Extract the [x, y] coordinate from the center of the cell holding the provided text.  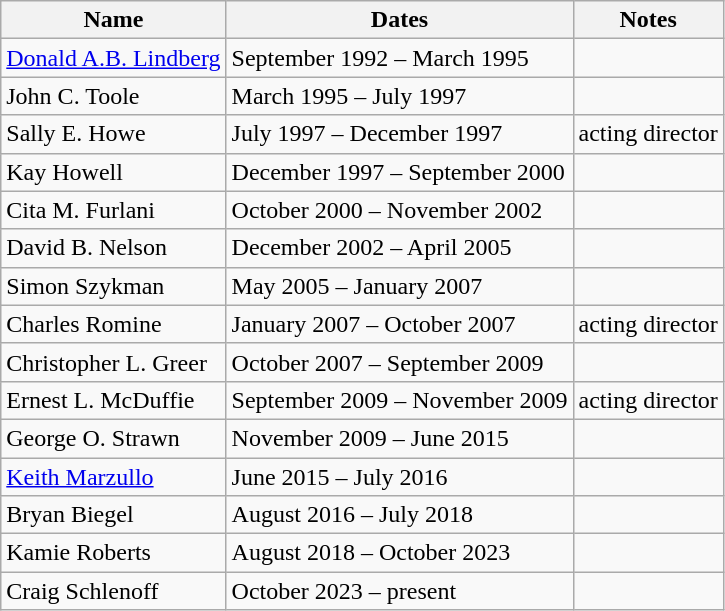
January 2007 – October 2007 [400, 324]
June 2015 – July 2016 [400, 477]
Charles Romine [114, 324]
March 1995 – July 1997 [400, 96]
October 2000 – November 2002 [400, 210]
Cita M. Furlani [114, 210]
Name [114, 20]
Sally E. Howe [114, 134]
Craig Schlenoff [114, 591]
November 2009 – June 2015 [400, 438]
Christopher L. Greer [114, 362]
October 2023 – present [400, 591]
July 1997 – December 1997 [400, 134]
September 1992 – March 1995 [400, 58]
May 2005 – January 2007 [400, 286]
December 1997 – September 2000 [400, 172]
August 2018 – October 2023 [400, 553]
December 2002 – April 2005 [400, 248]
George O. Strawn [114, 438]
Kay Howell [114, 172]
Kamie Roberts [114, 553]
Notes [648, 20]
David B. Nelson [114, 248]
Donald A.B. Lindberg [114, 58]
Dates [400, 20]
September 2009 – November 2009 [400, 400]
August 2016 – July 2018 [400, 515]
October 2007 – September 2009 [400, 362]
Keith Marzullo [114, 477]
Bryan Biegel [114, 515]
Simon Szykman [114, 286]
Ernest L. McDuffie [114, 400]
John C. Toole [114, 96]
